Provide the (X, Y) coordinate of the cell's center where the given text is located.  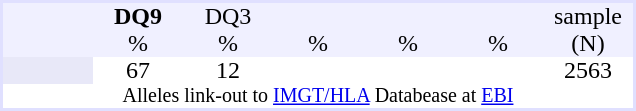
2563 (588, 70)
12 (228, 70)
sample (588, 16)
DQ3 (228, 16)
(N) (588, 44)
67 (138, 70)
Alleles link-out to IMGT/HLA Databease at EBI (318, 96)
DQ9 (138, 16)
